Determine the [X, Y] coordinate at the center of the cell enclosing the given text.  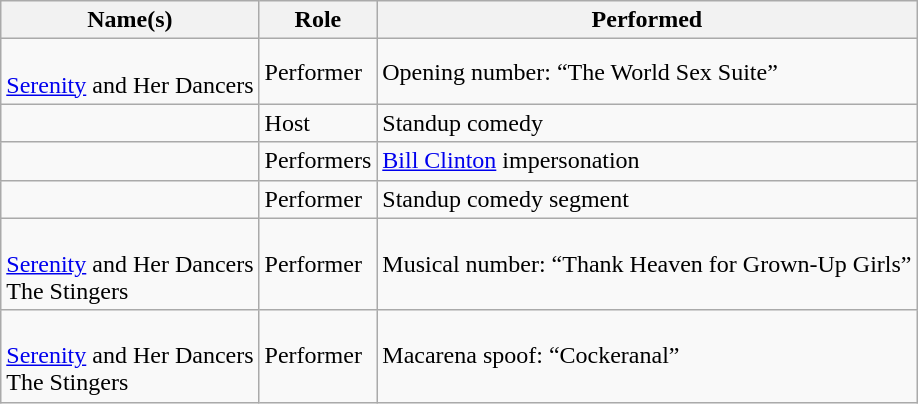
Standup comedy [647, 123]
Host [318, 123]
Performed [647, 20]
Role [318, 20]
Name(s) [130, 20]
Serenity and Her Dancers [130, 72]
Standup comedy segment [647, 199]
Opening number: “The World Sex Suite” [647, 72]
Bill Clinton impersonation [647, 161]
Performers [318, 161]
Macarena spoof: “Cockeranal” [647, 356]
Musical number: “Thank Heaven for Grown-Up Girls” [647, 264]
